Extract the (x, y) coordinate from the center of the cell holding the provided text.  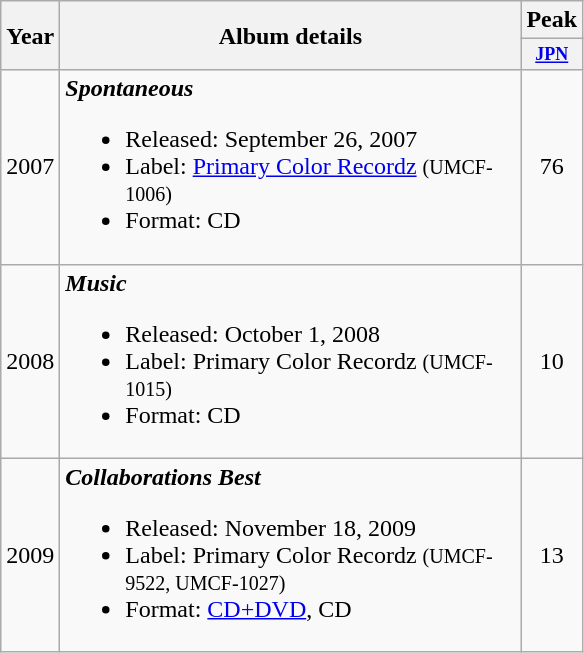
2008 (30, 361)
2007 (30, 167)
Collaborations BestReleased: November 18, 2009Label: Primary Color Recordz (UMCF-9522, UMCF-1027)Format: CD+DVD, CD (290, 555)
MusicReleased: October 1, 2008Label: Primary Color Recordz (UMCF-1015)Format: CD (290, 361)
Album details (290, 36)
10 (552, 361)
JPN (552, 54)
Year (30, 36)
Peak (552, 20)
SpontaneousReleased: September 26, 2007Label: Primary Color Recordz (UMCF-1006)Format: CD (290, 167)
13 (552, 555)
76 (552, 167)
2009 (30, 555)
